Extract the [x, y] coordinate from the center of the cell holding the provided text.  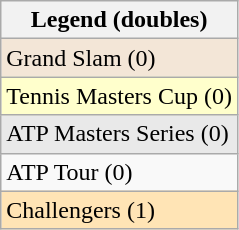
Legend (doubles) [120, 20]
Challengers (1) [120, 210]
ATP Tour (0) [120, 172]
Grand Slam (0) [120, 58]
Tennis Masters Cup (0) [120, 96]
ATP Masters Series (0) [120, 134]
